From the cell containing the given text, extract its center point as (X, Y) coordinate. 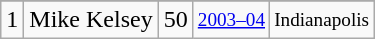
2003–04 (231, 20)
50 (176, 20)
Indianapolis (322, 20)
1 (12, 20)
Mike Kelsey (91, 20)
